Search for the cell housing the specified text and yield its [x, y] center coordinate. 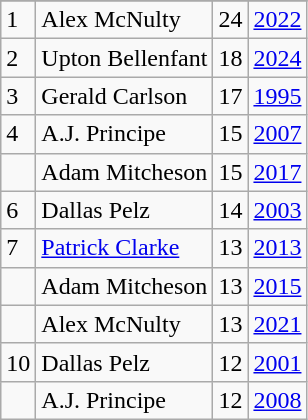
4 [18, 134]
7 [18, 248]
2013 [278, 248]
2021 [278, 324]
24 [230, 20]
2017 [278, 172]
10 [18, 362]
17 [230, 96]
Upton Bellenfant [124, 58]
2007 [278, 134]
2 [18, 58]
2024 [278, 58]
Gerald Carlson [124, 96]
2003 [278, 210]
2001 [278, 362]
3 [18, 96]
14 [230, 210]
6 [18, 210]
18 [230, 58]
1995 [278, 96]
1 [18, 20]
2015 [278, 286]
2008 [278, 400]
Patrick Clarke [124, 248]
2022 [278, 20]
